Pinpoint the cell where the given text exists, returning its [x, y] midpoint coordinate. 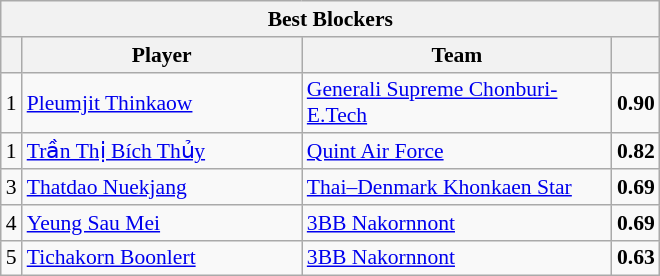
Trần Thị Bích Thủy [162, 152]
Player [162, 55]
Generali Supreme Chonburi-E.Tech [457, 102]
Yeung Sau Mei [162, 223]
Thatdao Nuekjang [162, 187]
Quint Air Force [457, 152]
3 [12, 187]
0.63 [636, 258]
Pleumjit Thinkaow [162, 102]
0.82 [636, 152]
5 [12, 258]
Tichakorn Boonlert [162, 258]
4 [12, 223]
Thai–Denmark Khonkaen Star [457, 187]
0.90 [636, 102]
Team [457, 55]
Best Blockers [330, 19]
